Identify which cell holds the provided text, then report its [X, Y] central coordinate. 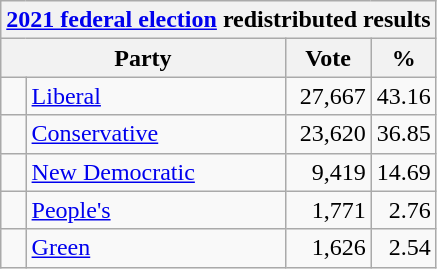
% [404, 58]
27,667 [328, 96]
43.16 [404, 96]
2.54 [404, 248]
1,771 [328, 210]
New Democratic [156, 172]
Party [143, 58]
People's [156, 210]
2021 federal election redistributed results [218, 20]
23,620 [328, 134]
1,626 [328, 248]
Green [156, 248]
Vote [328, 58]
2.76 [404, 210]
14.69 [404, 172]
Conservative [156, 134]
36.85 [404, 134]
9,419 [328, 172]
Liberal [156, 96]
